Identify which cell holds the provided text, then report its [x, y] central coordinate. 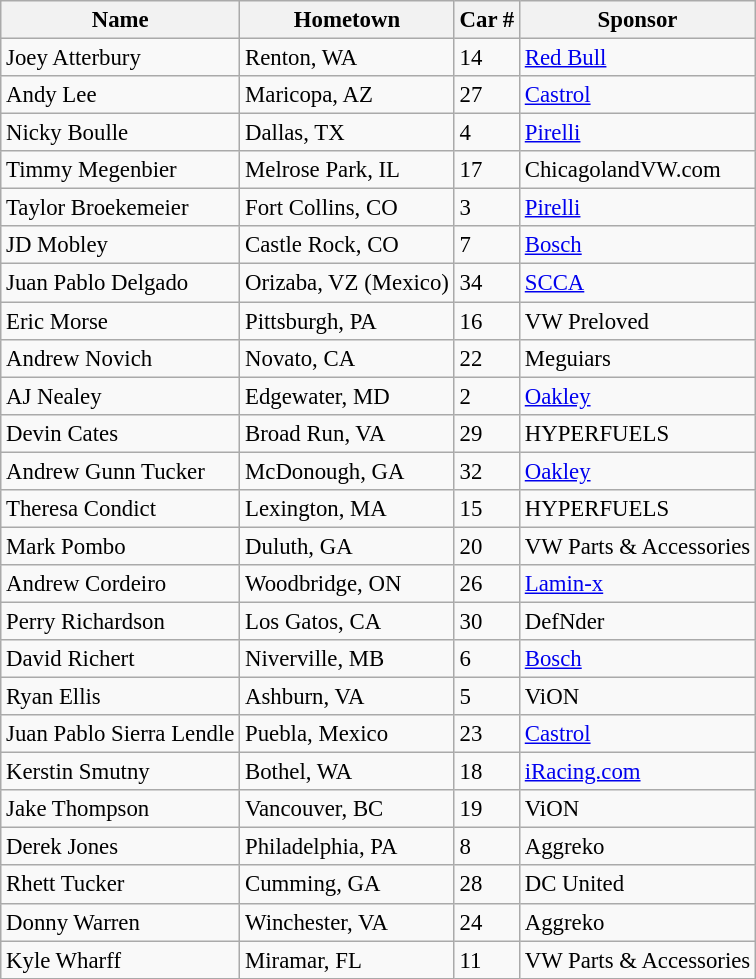
3 [486, 208]
iRacing.com [637, 772]
McDonough, GA [347, 471]
Red Bull [637, 58]
Maricopa, AZ [347, 95]
17 [486, 170]
15 [486, 509]
Winchester, VA [347, 922]
Renton, WA [347, 58]
Ashburn, VA [347, 697]
ChicagolandVW.com [637, 170]
Car # [486, 20]
VW Preloved [637, 321]
27 [486, 95]
Taylor Broekemeier [120, 208]
Ryan Ellis [120, 697]
Broad Run, VA [347, 433]
Dallas, TX [347, 133]
Name [120, 20]
4 [486, 133]
Castle Rock, CO [347, 245]
DC United [637, 885]
Pittsburgh, PA [347, 321]
2 [486, 396]
Melrose Park, IL [347, 170]
Juan Pablo Sierra Lendle [120, 734]
AJ Nealey [120, 396]
23 [486, 734]
11 [486, 960]
Bothel, WA [347, 772]
Nicky Boulle [120, 133]
7 [486, 245]
Andrew Novich [120, 358]
Duluth, GA [347, 546]
Woodbridge, ON [347, 584]
Timmy Megenbier [120, 170]
30 [486, 621]
Juan Pablo Delgado [120, 283]
Hometown [347, 20]
24 [486, 922]
Cumming, GA [347, 885]
Donny Warren [120, 922]
16 [486, 321]
Andrew Gunn Tucker [120, 471]
Puebla, Mexico [347, 734]
Theresa Condict [120, 509]
Derek Jones [120, 847]
Andy Lee [120, 95]
Novato, CA [347, 358]
Meguiars [637, 358]
22 [486, 358]
Kerstin Smutny [120, 772]
Niverville, MB [347, 659]
Fort Collins, CO [347, 208]
Lexington, MA [347, 509]
Perry Richardson [120, 621]
Joey Atterbury [120, 58]
Los Gatos, CA [347, 621]
Philadelphia, PA [347, 847]
19 [486, 809]
JD Mobley [120, 245]
SCCA [637, 283]
8 [486, 847]
14 [486, 58]
Lamin-x [637, 584]
28 [486, 885]
18 [486, 772]
Rhett Tucker [120, 885]
Miramar, FL [347, 960]
David Richert [120, 659]
DefNder [637, 621]
32 [486, 471]
Vancouver, BC [347, 809]
Mark Pombo [120, 546]
Andrew Cordeiro [120, 584]
20 [486, 546]
Orizaba, VZ (Mexico) [347, 283]
Devin Cates [120, 433]
34 [486, 283]
6 [486, 659]
Kyle Wharff [120, 960]
Eric Morse [120, 321]
5 [486, 697]
29 [486, 433]
Sponsor [637, 20]
Jake Thompson [120, 809]
Edgewater, MD [347, 396]
26 [486, 584]
